Pinpoint the cell where the given text exists, returning its (X, Y) midpoint coordinate. 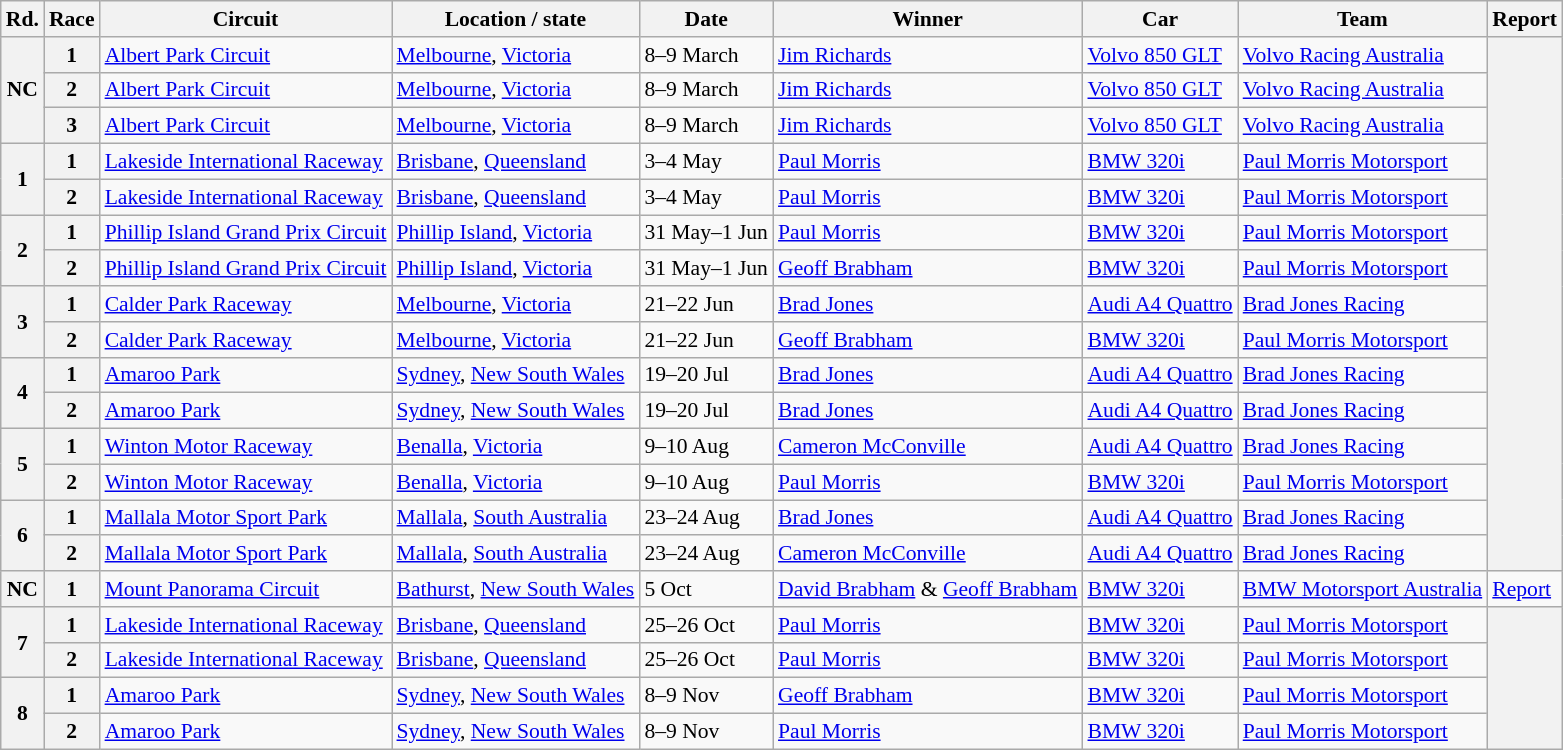
Circuit (246, 19)
Race (72, 19)
Date (706, 19)
5 Oct (706, 589)
7 (22, 642)
Rd. (22, 19)
Car (1160, 19)
6 (22, 536)
Winner (928, 19)
Mount Panorama Circuit (246, 589)
David Brabham & Geoff Brabham (928, 589)
Team (1363, 19)
BMW Motorsport Australia (1363, 589)
5 (22, 464)
Location / state (516, 19)
4 (22, 392)
8 (22, 714)
Bathurst, New South Wales (516, 589)
